Return (X, Y) of the center of cell containing provided text 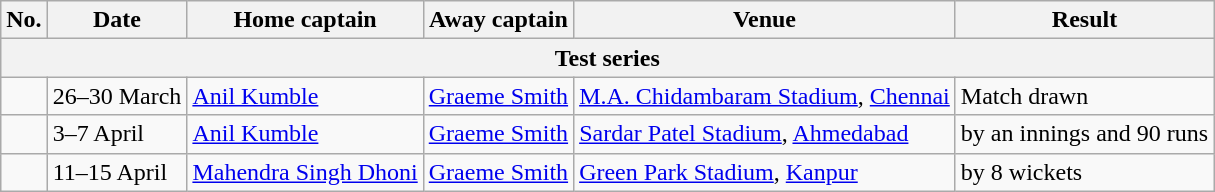
Result (1084, 20)
Date (117, 20)
No. (24, 20)
Mahendra Singh Dhoni (305, 172)
M.A. Chidambaram Stadium, Chennai (765, 96)
3–7 April (117, 134)
by an innings and 90 runs (1084, 134)
Sardar Patel Stadium, Ahmedabad (765, 134)
by 8 wickets (1084, 172)
Away captain (498, 20)
11–15 April (117, 172)
Venue (765, 20)
26–30 March (117, 96)
Home captain (305, 20)
Green Park Stadium, Kanpur (765, 172)
Test series (608, 58)
Match drawn (1084, 96)
